Return (X, Y) of the center of cell containing provided text 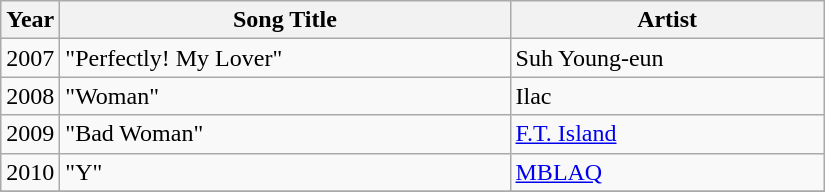
"Woman" (285, 96)
Song Title (285, 20)
F.T. Island (667, 134)
MBLAQ (667, 172)
Artist (667, 20)
"Y" (285, 172)
2010 (30, 172)
Year (30, 20)
Ilac (667, 96)
2007 (30, 58)
"Perfectly! My Lover" (285, 58)
2009 (30, 134)
"Bad Woman" (285, 134)
2008 (30, 96)
Suh Young-eun (667, 58)
